From the cell containing the given text, extract its center point as (X, Y) coordinate. 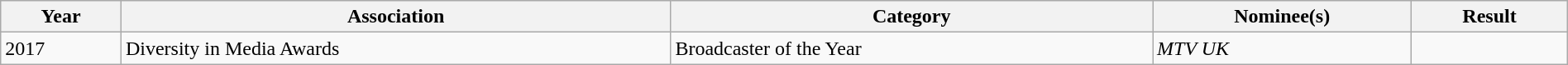
Result (1489, 17)
Category (911, 17)
2017 (61, 48)
Nominee(s) (1282, 17)
Year (61, 17)
Association (395, 17)
Diversity in Media Awards (395, 48)
MTV UK (1282, 48)
Broadcaster of the Year (911, 48)
